Extract the [X, Y] coordinate from the center of the cell holding the provided text.  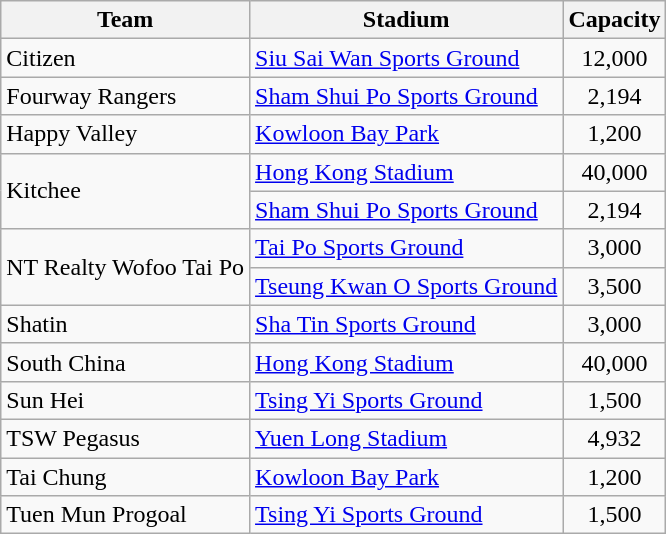
4,932 [614, 438]
12,000 [614, 58]
Tai Chung [126, 477]
Stadium [406, 20]
TSW Pegasus [126, 438]
Team [126, 20]
Tai Po Sports Ground [406, 248]
Siu Sai Wan Sports Ground [406, 58]
Kitchee [126, 191]
Capacity [614, 20]
NT Realty Wofoo Tai Po [126, 267]
Citizen [126, 58]
Shatin [126, 324]
Sun Hei [126, 400]
Fourway Rangers [126, 96]
Sha Tin Sports Ground [406, 324]
South China [126, 362]
Tseung Kwan O Sports Ground [406, 286]
Tuen Mun Progoal [126, 515]
Happy Valley [126, 134]
Yuen Long Stadium [406, 438]
3,500 [614, 286]
